Identify which cell holds the provided text, then report its (X, Y) central coordinate. 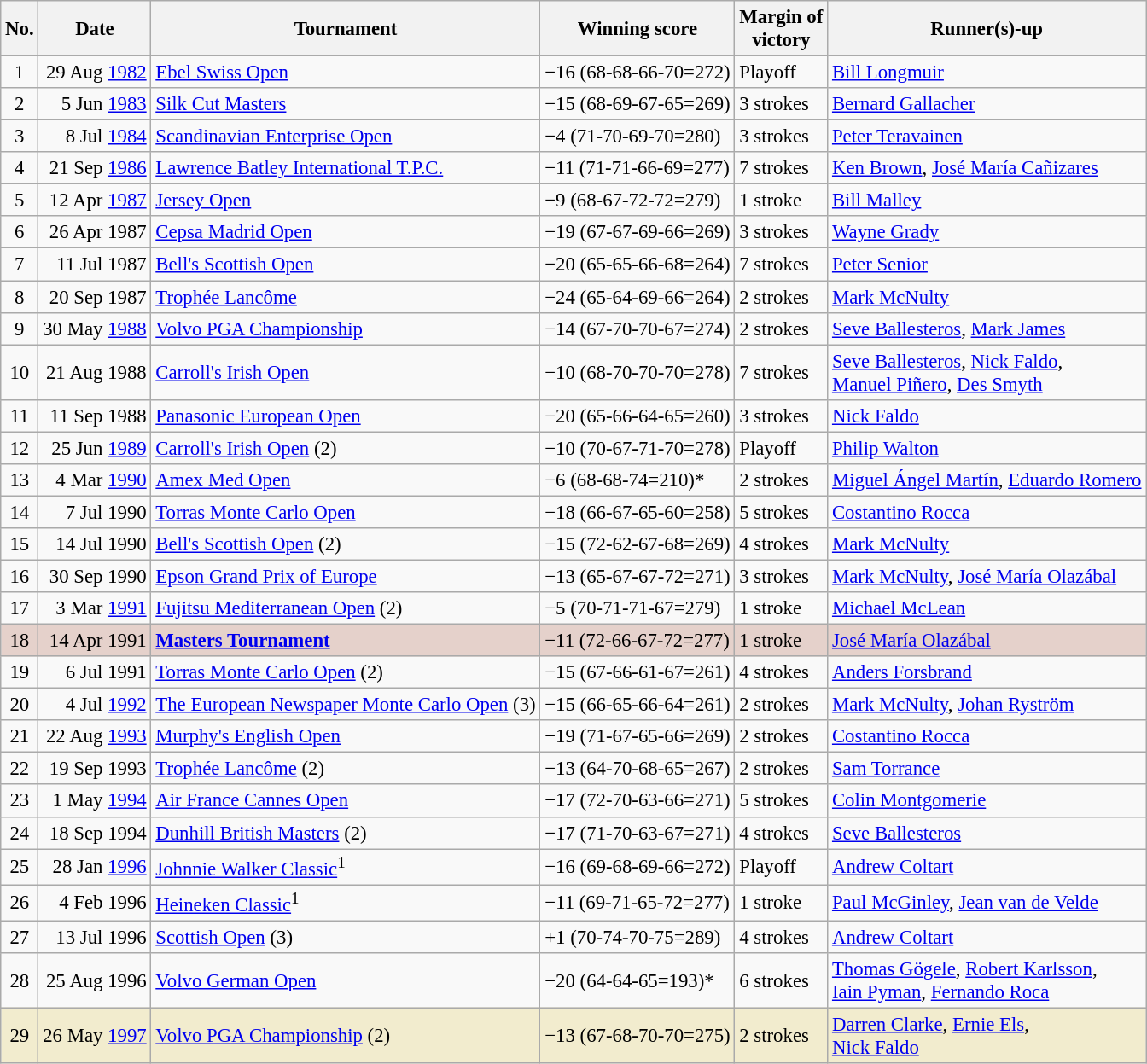
4 Mar 1990 (95, 480)
26 Apr 1987 (95, 233)
−13 (67-68-70-70=275) (638, 1036)
22 (20, 769)
Bell's Scottish Open (2) (346, 544)
Sam Torrance (987, 769)
Scottish Open (3) (346, 937)
−4 (71-70-69-70=280) (638, 137)
11 Sep 1988 (95, 416)
10 (20, 372)
−19 (71-67-65-66=269) (638, 736)
Runner(s)-up (987, 29)
1 May 1994 (95, 801)
21 Sep 1986 (95, 168)
−13 (64-70-68-65=267) (638, 769)
17 (20, 608)
Murphy's English Open (346, 736)
15 (20, 544)
4 Feb 1996 (95, 903)
20 Sep 1987 (95, 297)
9 (20, 329)
18 Sep 1994 (95, 833)
18 (20, 641)
Panasonic European Open (346, 416)
Mark McNulty, Johan Ryström (987, 705)
Silk Cut Masters (346, 104)
Darren Clarke, Ernie Els, Nick Faldo (987, 1036)
Ebel Swiss Open (346, 73)
Scandinavian Enterprise Open (346, 137)
Miguel Ángel Martín, Eduardo Romero (987, 480)
23 (20, 801)
Mark McNulty, José María Olazábal (987, 576)
Seve Ballesteros, Nick Faldo, Manuel Piñero, Des Smyth (987, 372)
−20 (64-64-65=193)* (638, 981)
16 (20, 576)
Volvo German Open (346, 981)
11 (20, 416)
−15 (72-62-67-68=269) (638, 544)
−11 (72-66-67-72=277) (638, 641)
−14 (67-70-70-67=274) (638, 329)
13 Jul 1996 (95, 937)
4 (20, 168)
22 Aug 1993 (95, 736)
−18 (66-67-65-60=258) (638, 512)
24 (20, 833)
29 (20, 1036)
−11 (71-71-66-69=277) (638, 168)
Cepsa Madrid Open (346, 233)
+1 (70-74-70-75=289) (638, 937)
Air France Cannes Open (346, 801)
−17 (71-70-63-67=271) (638, 833)
Masters Tournament (346, 641)
Peter Senior (987, 265)
20 (20, 705)
No. (20, 29)
21 (20, 736)
Date (95, 29)
Torras Monte Carlo Open (346, 512)
2 (20, 104)
−15 (67-66-61-67=261) (638, 672)
26 (20, 903)
28 Jan 1996 (95, 867)
Seve Ballesteros (987, 833)
−13 (65-67-67-72=271) (638, 576)
Trophée Lancôme (346, 297)
Jersey Open (346, 201)
12 (20, 448)
Fujitsu Mediterranean Open (2) (346, 608)
Volvo PGA Championship (346, 329)
Dunhill British Masters (2) (346, 833)
Johnnie Walker Classic1 (346, 867)
29 Aug 1982 (95, 73)
The European Newspaper Monte Carlo Open (3) (346, 705)
27 (20, 937)
Carroll's Irish Open (346, 372)
Paul McGinley, Jean van de Velde (987, 903)
Bell's Scottish Open (346, 265)
5 (20, 201)
−20 (65-66-64-65=260) (638, 416)
−16 (68-68-66-70=272) (638, 73)
8 (20, 297)
25 Jun 1989 (95, 448)
14 Apr 1991 (95, 641)
4 Jul 1992 (95, 705)
Epson Grand Prix of Europe (346, 576)
−15 (66-65-66-64=261) (638, 705)
−11 (69-71-65-72=277) (638, 903)
Winning score (638, 29)
14 Jul 1990 (95, 544)
−24 (65-64-69-66=264) (638, 297)
−19 (67-67-69-66=269) (638, 233)
−5 (70-71-71-67=279) (638, 608)
−6 (68-68-74=210)* (638, 480)
Wayne Grady (987, 233)
−10 (70-67-71-70=278) (638, 448)
Seve Ballesteros, Mark James (987, 329)
Colin Montgomerie (987, 801)
19 Sep 1993 (95, 769)
Amex Med Open (346, 480)
30 Sep 1990 (95, 576)
30 May 1988 (95, 329)
Tournament (346, 29)
Torras Monte Carlo Open (2) (346, 672)
Peter Teravainen (987, 137)
3 Mar 1991 (95, 608)
14 (20, 512)
Volvo PGA Championship (2) (346, 1036)
Bill Malley (987, 201)
Nick Faldo (987, 416)
3 (20, 137)
Bill Longmuir (987, 73)
Margin ofvictory (782, 29)
−10 (68-70-70-70=278) (638, 372)
8 Jul 1984 (95, 137)
Ken Brown, José María Cañizares (987, 168)
−17 (72-70-63-66=271) (638, 801)
7 Jul 1990 (95, 512)
19 (20, 672)
6 Jul 1991 (95, 672)
6 strokes (782, 981)
11 Jul 1987 (95, 265)
−15 (68-69-67-65=269) (638, 104)
25 (20, 867)
21 Aug 1988 (95, 372)
5 Jun 1983 (95, 104)
26 May 1997 (95, 1036)
−16 (69-68-69-66=272) (638, 867)
1 (20, 73)
7 (20, 265)
Carroll's Irish Open (2) (346, 448)
Heineken Classic1 (346, 903)
Lawrence Batley International T.P.C. (346, 168)
Philip Walton (987, 448)
José María Olazábal (987, 641)
25 Aug 1996 (95, 981)
−20 (65-65-66-68=264) (638, 265)
13 (20, 480)
28 (20, 981)
−9 (68-67-72-72=279) (638, 201)
Anders Forsbrand (987, 672)
6 (20, 233)
Michael McLean (987, 608)
Thomas Gögele, Robert Karlsson, Iain Pyman, Fernando Roca (987, 981)
12 Apr 1987 (95, 201)
Trophée Lancôme (2) (346, 769)
Bernard Gallacher (987, 104)
